Output the (X, Y) coordinate of the center of the cell containing the given text.  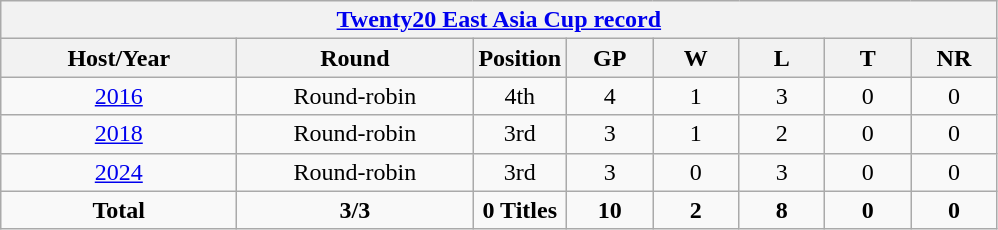
4 (610, 96)
2024 (119, 172)
4th (520, 96)
W (696, 58)
NR (954, 58)
3/3 (355, 210)
L (782, 58)
T (868, 58)
Host/Year (119, 58)
10 (610, 210)
GP (610, 58)
Total (119, 210)
0 Titles (520, 210)
8 (782, 210)
2018 (119, 134)
Round (355, 58)
Twenty20 East Asia Cup record (499, 20)
2016 (119, 96)
Position (520, 58)
